Return the [x, y] coordinate for the center point of the cell that contains the specified text.  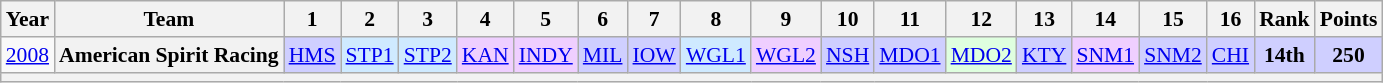
Rank [1284, 19]
MIL [603, 55]
STP1 [370, 55]
6 [603, 19]
2008 [28, 55]
INDY [546, 55]
11 [910, 19]
NSH [848, 55]
15 [1173, 19]
STP2 [428, 55]
CHI [1230, 55]
American Spirit Racing [169, 55]
9 [786, 19]
Year [28, 19]
HMS [312, 55]
Points [1349, 19]
MDO2 [982, 55]
10 [848, 19]
12 [982, 19]
1 [312, 19]
SNM1 [1105, 55]
Team [169, 19]
7 [654, 19]
KAN [486, 55]
250 [1349, 55]
3 [428, 19]
IOW [654, 55]
5 [546, 19]
14 [1105, 19]
MDO1 [910, 55]
KTY [1044, 55]
WGL2 [786, 55]
14th [1284, 55]
13 [1044, 19]
2 [370, 19]
SNM2 [1173, 55]
16 [1230, 19]
4 [486, 19]
8 [716, 19]
WGL1 [716, 55]
